Locate the cell with the specified text and output its [x, y] center coordinate. 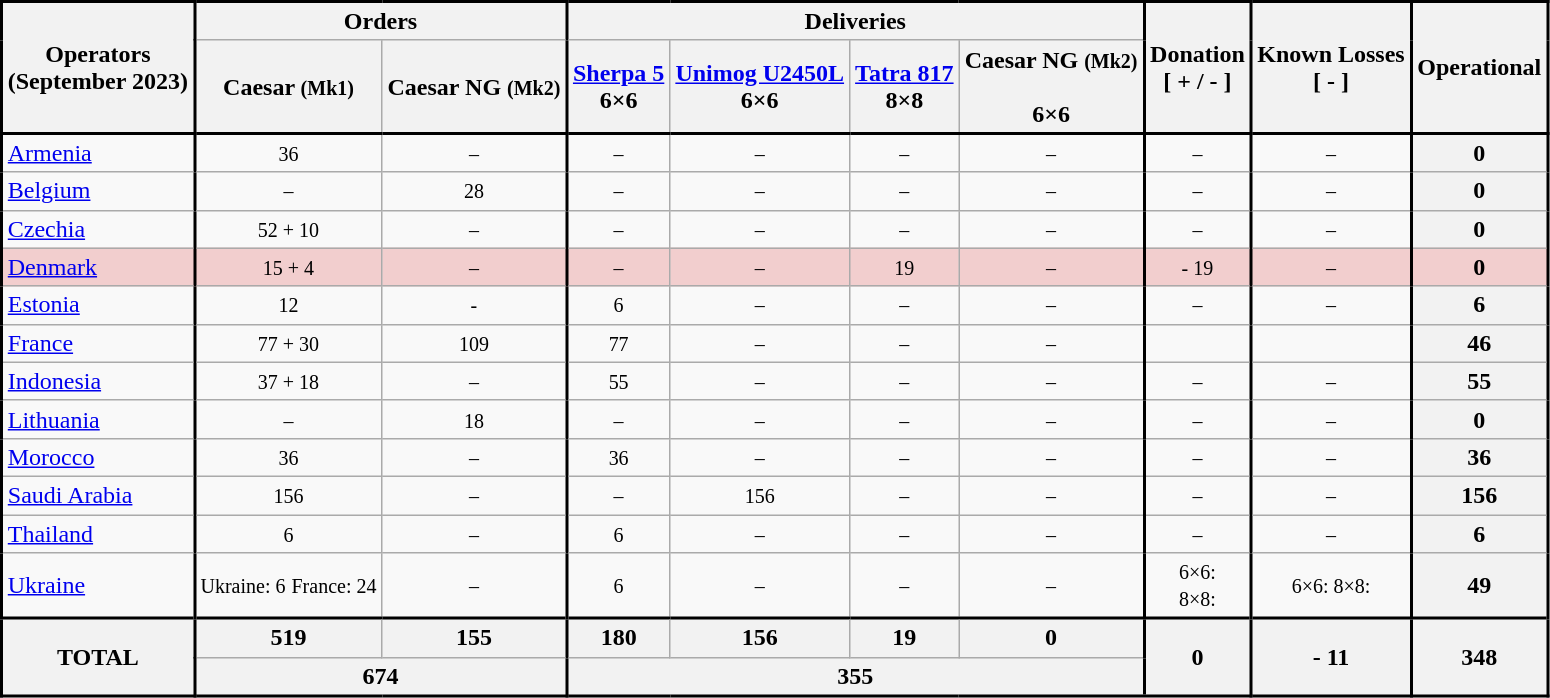
France [98, 343]
Lithuania [98, 419]
15 + 4 [288, 267]
52 + 10 [288, 229]
Belgium [98, 191]
Denmark [98, 267]
77 + 30 [288, 343]
Donation[ + / - ] [1198, 68]
Operators(September 2023) [98, 68]
Orders [380, 22]
519 [288, 638]
Morocco [98, 457]
674 [380, 676]
77 [618, 343]
348 [1480, 657]
Caesar NG (Mk2) [474, 86]
Ukraine: 6 France: 24 [288, 586]
180 [618, 638]
Unimog U2450L6×6 [760, 86]
- [474, 305]
Caesar NG (Mk2)6×6 [1052, 86]
37 + 18 [288, 381]
Operational [1480, 68]
Deliveries [856, 22]
Known Losses[ - ] [1331, 68]
355 [856, 676]
Ukraine [98, 586]
Armenia [98, 152]
TOTAL [98, 657]
28 [474, 191]
- 19 [1198, 267]
Tatra 8178×8 [905, 86]
18 [474, 419]
109 [474, 343]
Thailand [98, 533]
Estonia [98, 305]
Sherpa 56×6 [618, 86]
Czechia [98, 229]
155 [474, 638]
49 [1480, 586]
Caesar (Mk1) [288, 86]
- 11 [1331, 657]
Saudi Arabia [98, 495]
Indonesia [98, 381]
12 [288, 305]
46 [1480, 343]
